Detect which cell encompasses the target text, then output its (X, Y) center coordinate. 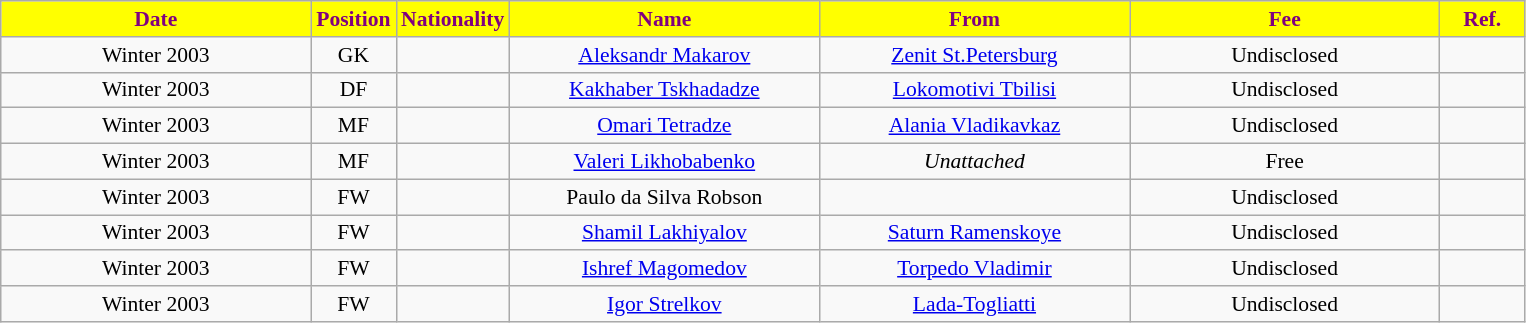
Shamil Lakhiyalov (664, 233)
Name (664, 19)
Ishref Magomedov (664, 269)
From (974, 19)
Position (354, 19)
Kakhaber Tskhadadze (664, 90)
Zenit St.Petersburg (974, 55)
Unattached (974, 162)
Free (1285, 162)
Ref. (1482, 19)
Lokomotivi Tbilisi (974, 90)
Omari Tetradze (664, 126)
DF (354, 90)
Valeri Likhobabenko (664, 162)
GK (354, 55)
Igor Strelkov (664, 304)
Torpedo Vladimir (974, 269)
Nationality (452, 19)
Lada-Togliatti (974, 304)
Aleksandr Makarov (664, 55)
Fee (1285, 19)
Date (156, 19)
Alania Vladikavkaz (974, 126)
Saturn Ramenskoye (974, 233)
Paulo da Silva Robson (664, 197)
